Provide the (x, y) coordinate of the cell's center where the given text is located.  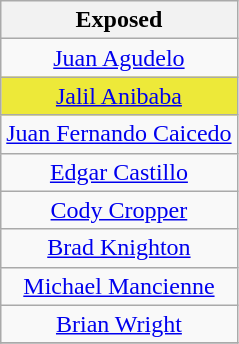
Michael Mancienne (119, 286)
Juan Fernando Caicedo (119, 134)
Jalil Anibaba (119, 96)
Brian Wright (119, 324)
Juan Agudelo (119, 58)
Exposed (119, 20)
Cody Cropper (119, 210)
Brad Knighton (119, 248)
Edgar Castillo (119, 172)
